Output the (X, Y) coordinate of the center of the cell containing the given text.  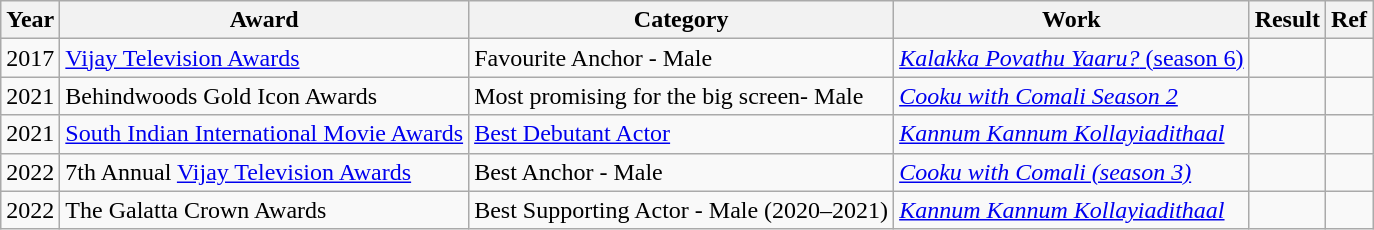
Most promising for the big screen- Male (682, 96)
2017 (30, 58)
Result (1287, 20)
Year (30, 20)
Category (682, 20)
Vijay Television Awards (264, 58)
Favourite Anchor - Male (682, 58)
Award (264, 20)
Ref (1350, 20)
South Indian International Movie Awards (264, 134)
Best Debutant Actor (682, 134)
7th Annual Vijay Television Awards (264, 172)
Best Anchor - Male (682, 172)
Cooku with Comali (season 3) (1072, 172)
Behindwoods Gold Icon Awards (264, 96)
Best Supporting Actor - Male (2020–2021) (682, 210)
Work (1072, 20)
The Galatta Crown Awards (264, 210)
Cooku with Comali Season 2 (1072, 96)
Kalakka Povathu Yaaru? (season 6) (1072, 58)
